Pinpoint the cell where the given text exists, returning its [X, Y] midpoint coordinate. 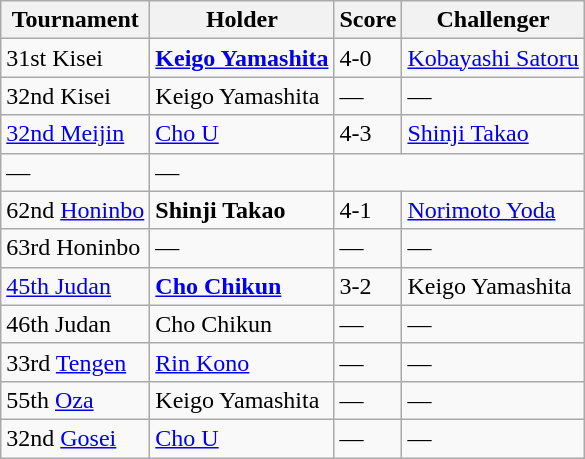
62nd Honinbo [76, 210]
Challenger [493, 20]
Rin Kono [242, 362]
3-2 [368, 286]
Score [368, 20]
Holder [242, 20]
31st Kisei [76, 58]
46th Judan [76, 324]
32nd Meijin [76, 134]
32nd Kisei [76, 96]
4-3 [368, 134]
33rd Tengen [76, 362]
4-0 [368, 58]
4-1 [368, 210]
Kobayashi Satoru [493, 58]
55th Oza [76, 400]
63rd Honinbo [76, 248]
45th Judan [76, 286]
Norimoto Yoda [493, 210]
32nd Gosei [76, 438]
Tournament [76, 20]
